Return the [x, y] coordinate for the center point of the cell that contains the specified text.  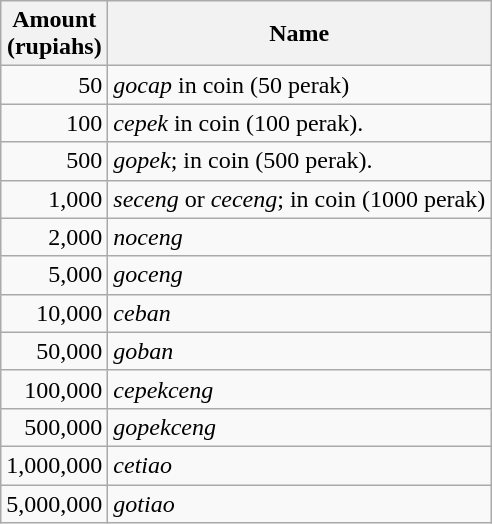
noceng [300, 237]
50 [54, 85]
100,000 [54, 389]
500,000 [54, 427]
gotiao [300, 503]
1,000,000 [54, 465]
1,000 [54, 199]
10,000 [54, 313]
500 [54, 161]
2,000 [54, 237]
gopek; in coin (500 perak). [300, 161]
gopekceng [300, 427]
goceng [300, 275]
cepek in coin (100 perak). [300, 123]
5,000 [54, 275]
50,000 [54, 351]
100 [54, 123]
goban [300, 351]
Name [300, 34]
cetiao [300, 465]
cepekceng [300, 389]
ceban [300, 313]
5,000,000 [54, 503]
seceng or ceceng; in coin (1000 perak) [300, 199]
gocap in coin (50 perak) [300, 85]
Amount(rupiahs) [54, 34]
